Locate the cell with the specified text and output its [x, y] center coordinate. 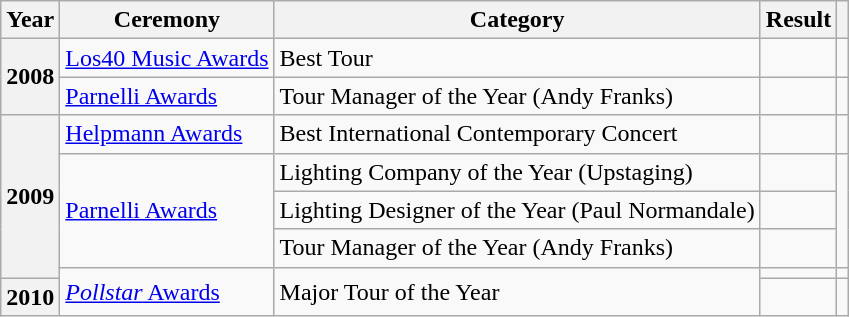
Pollstar Awards [167, 292]
Helpmann Awards [167, 134]
Los40 Music Awards [167, 58]
Lighting Designer of the Year (Paul Normandale) [517, 210]
Major Tour of the Year [517, 292]
Best International Contemporary Concert [517, 134]
2009 [30, 196]
Ceremony [167, 20]
Best Tour [517, 58]
Category [517, 20]
Result [798, 20]
2010 [30, 297]
Year [30, 20]
2008 [30, 77]
Lighting Company of the Year (Upstaging) [517, 172]
